For the text-containing cell, return its midpoint in (x, y) coordinate format. 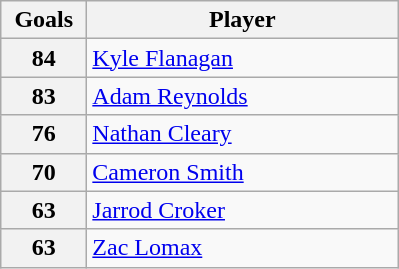
83 (44, 96)
Cameron Smith (242, 172)
Goals (44, 20)
84 (44, 58)
Zac Lomax (242, 248)
70 (44, 172)
76 (44, 134)
Kyle Flanagan (242, 58)
Jarrod Croker (242, 210)
Nathan Cleary (242, 134)
Adam Reynolds (242, 96)
Player (242, 20)
